Detect which cell encompasses the target text, then output its (X, Y) center coordinate. 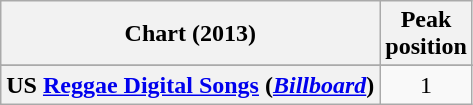
US Reggae Digital Songs (Billboard) (190, 85)
1 (426, 85)
Chart (2013) (190, 34)
Peakposition (426, 34)
